Return (x, y) of the center of cell containing provided text 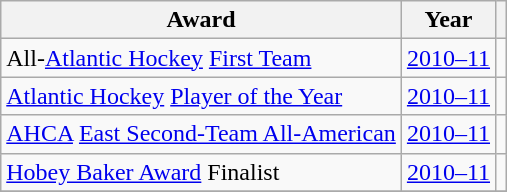
Award (202, 20)
All-Atlantic Hockey First Team (202, 58)
AHCA East Second-Team All-American (202, 134)
Atlantic Hockey Player of the Year (202, 96)
Hobey Baker Award Finalist (202, 172)
Year (448, 20)
